Capture the cell that displays the provided text and extract its [X, Y] central coordinate. 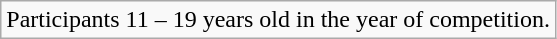
Participants 11 – 19 years old in the year of competition. [278, 20]
